Extract the (x, y) coordinate from the center of the cell holding the provided text.  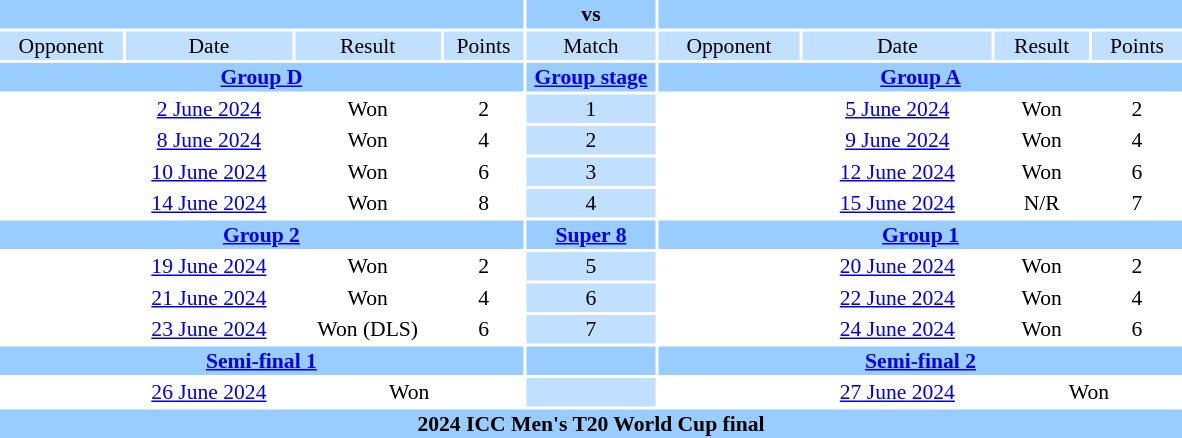
Group stage (592, 77)
5 June 2024 (898, 108)
N/R (1042, 203)
Match (592, 46)
22 June 2024 (898, 298)
5 (592, 266)
26 June 2024 (209, 392)
Won (DLS) (368, 329)
Opponent (728, 46)
27 June 2024 (898, 392)
19 June 2024 (209, 266)
3 (592, 172)
21 June 2024 (209, 298)
2 June 2024 (209, 108)
15 June 2024 (898, 203)
vs (592, 14)
24 June 2024 (898, 329)
23 June 2024 (209, 329)
20 June 2024 (898, 266)
12 June 2024 (898, 172)
Group 1 (920, 234)
Semi-final 2 (920, 360)
Super 8 (592, 234)
1 (592, 108)
Group A (920, 77)
8 (484, 203)
10 June 2024 (209, 172)
14 June 2024 (209, 203)
8 June 2024 (209, 140)
9 June 2024 (898, 140)
